Pinpoint the cell where the given text exists, returning its (x, y) midpoint coordinate. 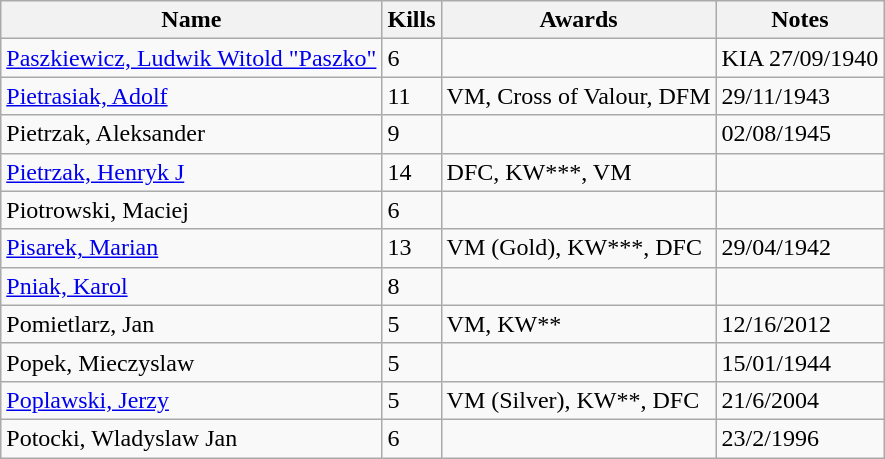
VM, KW** (578, 324)
Kills (412, 20)
Paszkiewicz, Ludwik Witold "Paszko" (192, 58)
Poplawski, Jerzy (192, 400)
Pietrzak, Henryk J (192, 172)
Popek, Mieczyslaw (192, 362)
Pomietlarz, Jan (192, 324)
11 (412, 96)
VM (Silver), KW**, DFC (578, 400)
14 (412, 172)
21/6/2004 (800, 400)
13 (412, 248)
02/08/1945 (800, 134)
Notes (800, 20)
Potocki, Wladyslaw Jan (192, 438)
VM, Cross of Valour, DFM (578, 96)
Name (192, 20)
23/2/1996 (800, 438)
Piotrowski, Maciej (192, 210)
Pniak, Karol (192, 286)
DFC, KW***, VM (578, 172)
12/16/2012 (800, 324)
29/04/1942 (800, 248)
Pisarek, Marian (192, 248)
Awards (578, 20)
15/01/1944 (800, 362)
8 (412, 286)
Pietrasiak, Adolf (192, 96)
KIA 27/09/1940 (800, 58)
29/11/1943 (800, 96)
9 (412, 134)
Pietrzak, Aleksander (192, 134)
VM (Gold), KW***, DFC (578, 248)
